From the cell containing the given text, extract its center point as [x, y] coordinate. 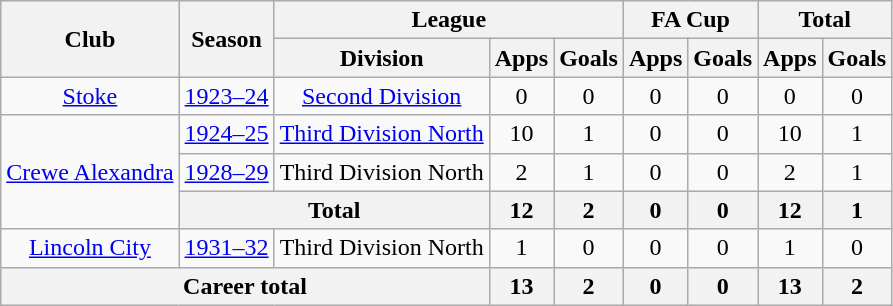
Lincoln City [90, 248]
1924–25 [226, 134]
Season [226, 39]
1931–32 [226, 248]
1923–24 [226, 96]
Division [382, 58]
Second Division [382, 96]
FA Cup [690, 20]
League [448, 20]
Career total [245, 286]
Crewe Alexandra [90, 172]
Stoke [90, 96]
1928–29 [226, 172]
Club [90, 39]
